Determine the (x, y) coordinate at the center of the cell enclosing the given text.  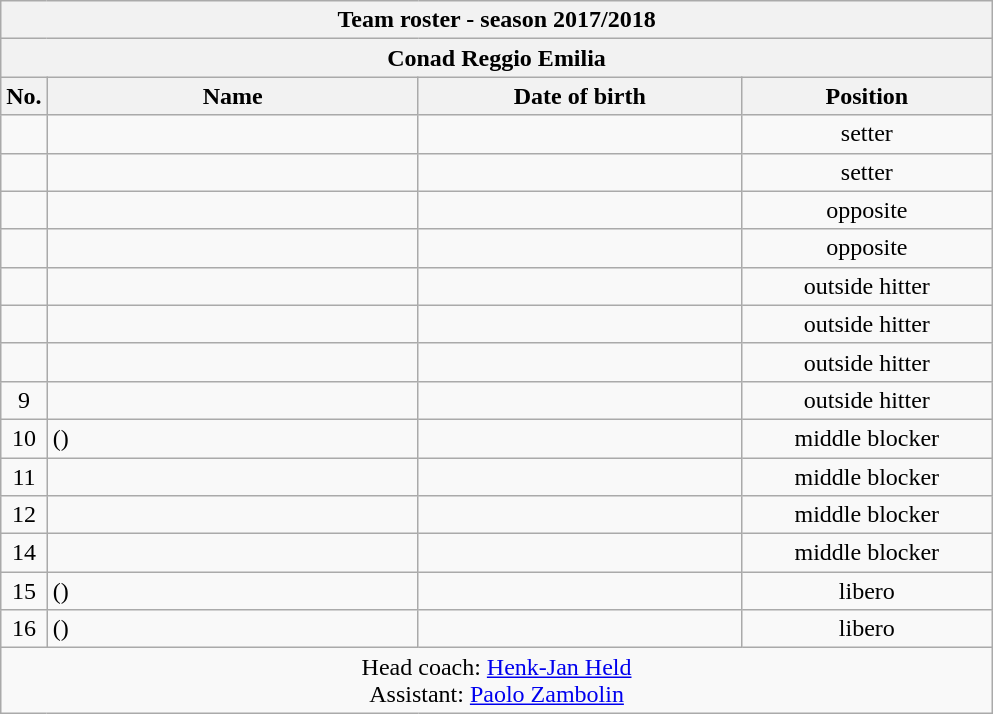
Head coach: Henk-Jan HeldAssistant: Paolo Zambolin (497, 680)
15 (24, 591)
16 (24, 629)
Conad Reggio Emilia (497, 58)
9 (24, 400)
Date of birth (580, 96)
12 (24, 515)
No. (24, 96)
10 (24, 438)
11 (24, 477)
14 (24, 553)
Position (866, 96)
Name (232, 96)
Team roster - season 2017/2018 (497, 20)
